Return [x, y] of the center of cell containing provided text 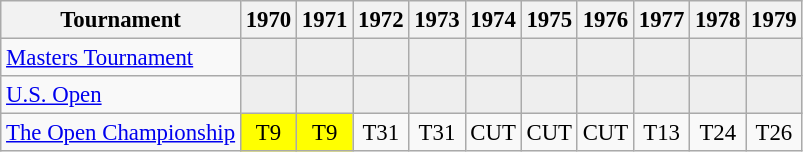
1976 [605, 20]
1975 [549, 20]
1972 [381, 20]
1979 [774, 20]
T24 [718, 133]
1978 [718, 20]
Masters Tournament [121, 58]
1977 [661, 20]
1971 [325, 20]
1970 [268, 20]
T13 [661, 133]
Tournament [121, 20]
T26 [774, 133]
1973 [437, 20]
1974 [493, 20]
U.S. Open [121, 95]
The Open Championship [121, 133]
